Locate the cell with the specified text and output its [X, Y] center coordinate. 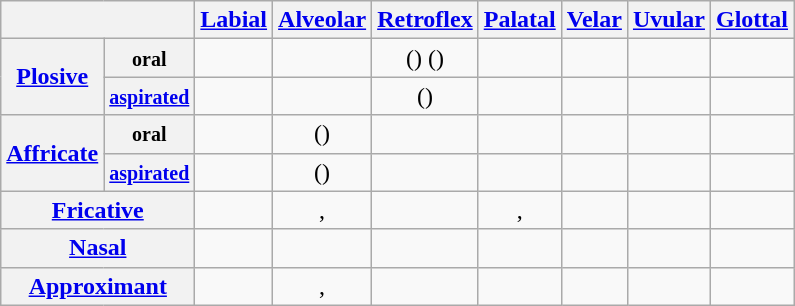
Palatal [520, 20]
Plosive [52, 77]
Labial [234, 20]
Affricate [52, 153]
() () [426, 58]
Velar [594, 20]
Fricative [98, 210]
Glottal [752, 20]
Uvular [668, 20]
Retroflex [426, 20]
Alveolar [322, 20]
Approximant [98, 286]
Nasal [98, 248]
